From the cell containing the given text, extract its center point as (X, Y) coordinate. 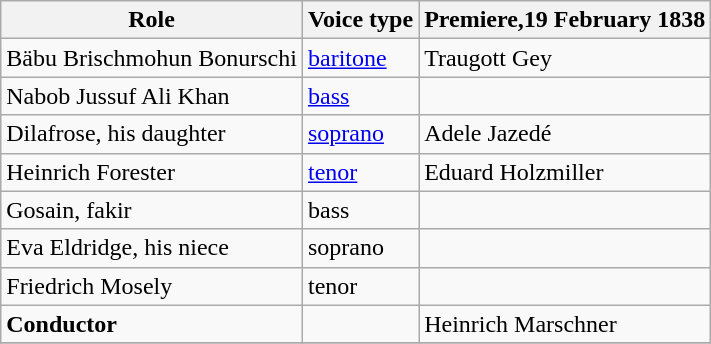
Nabob Jussuf Ali Khan (152, 96)
Dilafrose, his daughter (152, 134)
Bäbu Brischmohun Bonurschi (152, 58)
Friedrich Mosely (152, 286)
Gosain, fakir (152, 210)
Eduard Holzmiller (565, 172)
Traugott Gey (565, 58)
Premiere,19 February 1838 (565, 20)
Eva Eldridge, his niece (152, 248)
Heinrich Marschner (565, 324)
Conductor (152, 324)
Role (152, 20)
baritone (360, 58)
Adele Jazedé (565, 134)
Voice type (360, 20)
Heinrich Forester (152, 172)
